Return the (x, y) coordinate for the center point of the cell that contains the specified text.  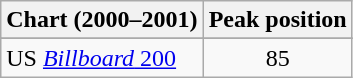
Peak position (278, 20)
Chart (2000–2001) (102, 20)
US Billboard 200 (102, 58)
85 (278, 58)
